Extract the [X, Y] coordinate from the center of the cell holding the provided text.  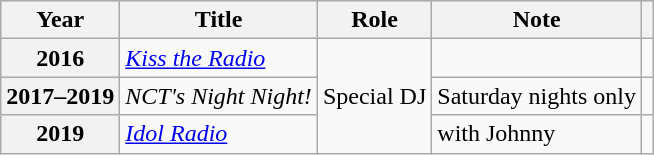
with Johnny [537, 134]
2016 [60, 58]
Special DJ [374, 96]
2017–2019 [60, 96]
Note [537, 20]
Year [60, 20]
Role [374, 20]
Saturday nights only [537, 96]
NCT's Night Night! [219, 96]
Kiss the Radio [219, 58]
Idol Radio [219, 134]
Title [219, 20]
2019 [60, 134]
